Determine the [x, y] coordinate at the center of the cell enclosing the given text.  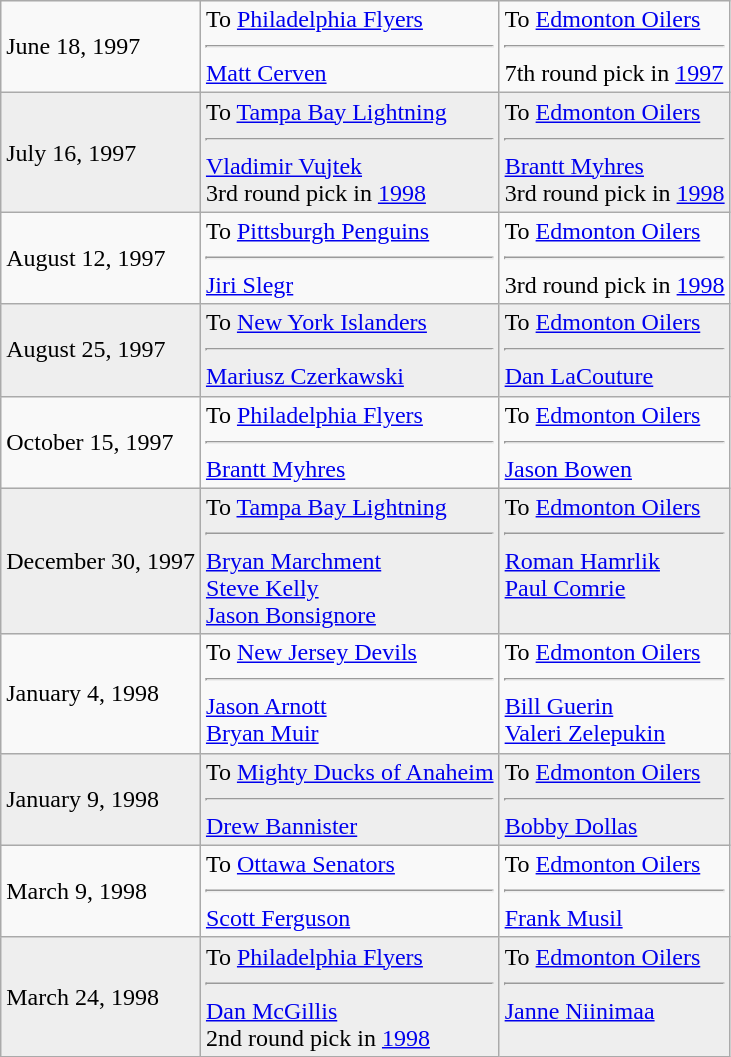
March 24, 1998 [101, 996]
To New York IslandersMariusz Czerkawski [350, 350]
July 16, 1997 [101, 152]
August 12, 1997 [101, 258]
To Edmonton OilersFrank Musil [614, 891]
To Pittsburgh PenguinsJiri Slegr [350, 258]
To Edmonton OilersBobby Dollas [614, 799]
To Edmonton Oilers3rd round pick in 1998 [614, 258]
To Edmonton OilersJanne Niinimaa [614, 996]
June 18, 1997 [101, 47]
To Edmonton OilersBill GuerinValeri Zelepukin [614, 694]
To Edmonton OilersDan LaCouture [614, 350]
To Philadelphia FlyersDan McGillis2nd round pick in 1998 [350, 996]
August 25, 1997 [101, 350]
To Tampa Bay LightningBryan MarchmentSteve KellyJason Bonsignore [350, 561]
To Edmonton OilersBrantt Myhres3rd round pick in 1998 [614, 152]
January 9, 1998 [101, 799]
To Philadelphia FlyersMatt Cerven [350, 47]
October 15, 1997 [101, 442]
To Tampa Bay LightningVladimir Vujtek3rd round pick in 1998 [350, 152]
To Edmonton Oilers7th round pick in 1997 [614, 47]
To Edmonton OilersRoman HamrlikPaul Comrie [614, 561]
December 30, 1997 [101, 561]
To Philadelphia FlyersBrantt Myhres [350, 442]
To Edmonton OilersJason Bowen [614, 442]
To Mighty Ducks of AnaheimDrew Bannister [350, 799]
To Ottawa SenatorsScott Ferguson [350, 891]
To New Jersey DevilsJason ArnottBryan Muir [350, 694]
January 4, 1998 [101, 694]
March 9, 1998 [101, 891]
